Search for the cell housing the specified text and yield its [X, Y] center coordinate. 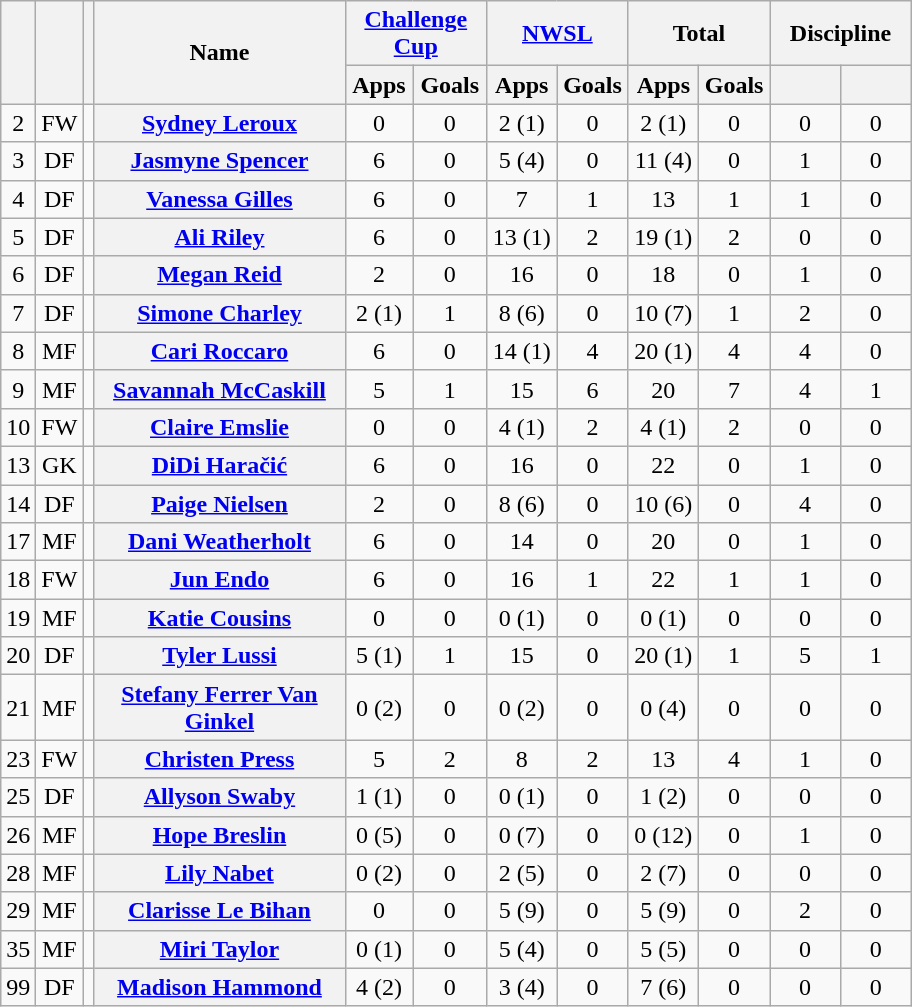
1 (1) [379, 797]
0 (4) [663, 708]
Christen Press [220, 759]
5 (1) [379, 656]
10 (7) [663, 313]
35 [18, 949]
0 (12) [663, 835]
Total [699, 34]
Savannah McCaskill [220, 389]
Allyson Swaby [220, 797]
Katie Cousins [220, 618]
23 [18, 759]
14 (1) [522, 351]
Stefany Ferrer Van Ginkel [220, 708]
9 [18, 389]
Name [220, 52]
99 [18, 987]
2 (7) [663, 873]
Clarisse Le Bihan [220, 911]
Hope Breslin [220, 835]
5 (5) [663, 949]
Vanessa Gilles [220, 199]
Discipline [841, 34]
Paige Nielsen [220, 503]
Sydney Leroux [220, 123]
11 (4) [663, 161]
Megan Reid [220, 275]
Simone Charley [220, 313]
Challenge Cup [416, 34]
Tyler Lussi [220, 656]
3 [18, 161]
DiDi Haračić [220, 465]
21 [18, 708]
NWSL [558, 34]
10 (6) [663, 503]
0 (5) [379, 835]
7 (6) [663, 987]
19 [18, 618]
Miri Taylor [220, 949]
Dani Weatherholt [220, 542]
Claire Emslie [220, 427]
25 [18, 797]
19 (1) [663, 237]
Cari Roccaro [220, 351]
17 [18, 542]
3 (4) [522, 987]
0 (7) [522, 835]
13 (1) [522, 237]
Ali Riley [220, 237]
Lily Nabet [220, 873]
4 (2) [379, 987]
Madison Hammond [220, 987]
10 [18, 427]
Jasmyne Spencer [220, 161]
1 (2) [663, 797]
28 [18, 873]
2 (5) [522, 873]
Jun Endo [220, 580]
26 [18, 835]
GK [60, 465]
29 [18, 911]
